Capture the cell that displays the provided text and extract its [X, Y] central coordinate. 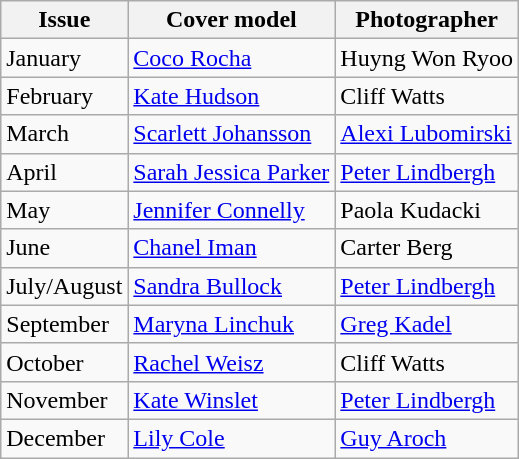
Jennifer Connelly [232, 210]
December [64, 438]
June [64, 248]
Kate Winslet [232, 400]
October [64, 362]
Sarah Jessica Parker [232, 172]
February [64, 96]
April [64, 172]
Alexi Lubomirski [427, 134]
Cover model [232, 20]
Photographer [427, 20]
Kate Hudson [232, 96]
Huyng Won Ryoo [427, 58]
March [64, 134]
Chanel Iman [232, 248]
Guy Aroch [427, 438]
Carter Berg [427, 248]
September [64, 324]
Paola Kudacki [427, 210]
Lily Cole [232, 438]
July/August [64, 286]
Rachel Weisz [232, 362]
May [64, 210]
November [64, 400]
Greg Kadel [427, 324]
Scarlett Johansson [232, 134]
Maryna Linchuk [232, 324]
January [64, 58]
Issue [64, 20]
Sandra Bullock [232, 286]
Coco Rocha [232, 58]
